Return [X, Y] of the center of cell containing provided text 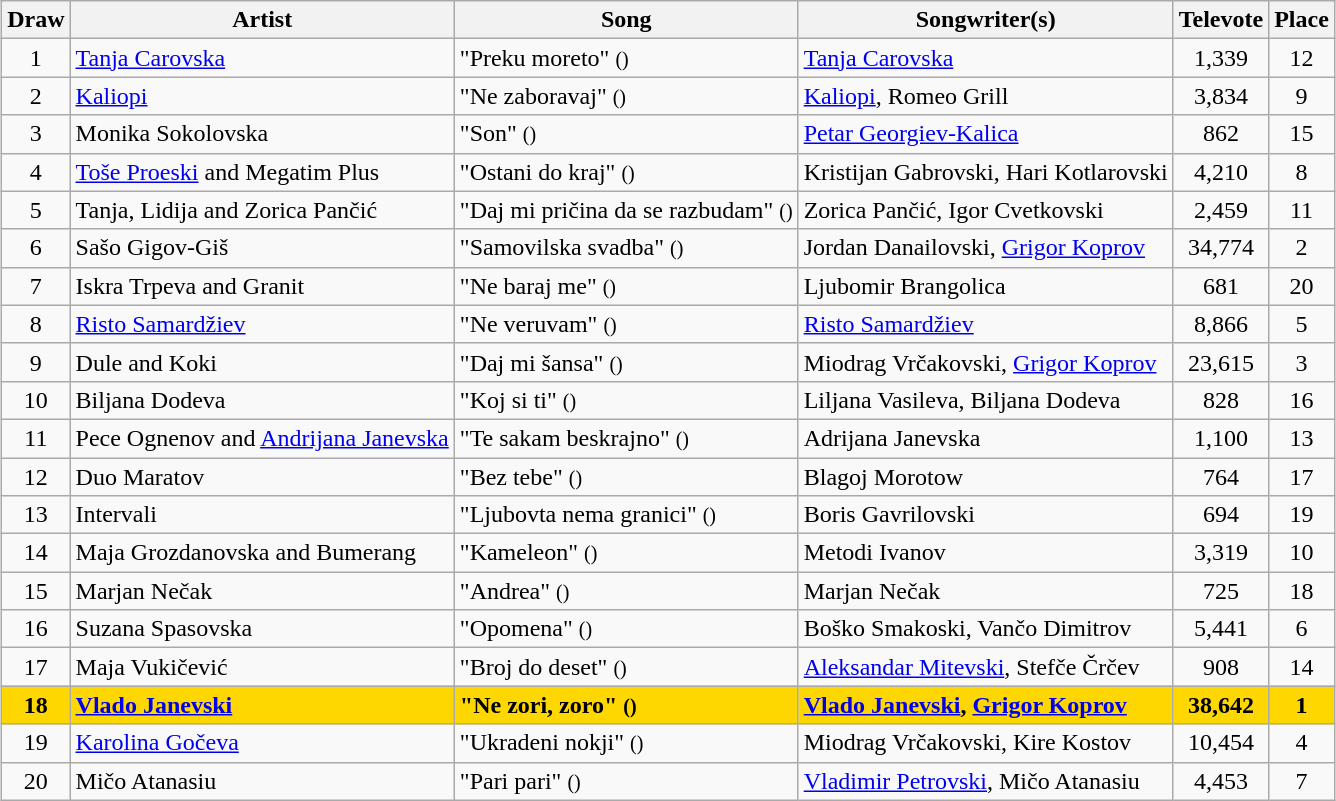
"Ne veruvam" () [626, 324]
Televote [1220, 20]
5,441 [1220, 629]
764 [1220, 477]
Mičo Atanasiu [262, 781]
Boško Smakoski, Vančo Dimitrov [986, 629]
1,339 [1220, 58]
Vlado Janevski [262, 705]
Draw [36, 20]
"Samovilska svadba" () [626, 248]
Biljana Dodeva [262, 400]
23,615 [1220, 362]
3,319 [1220, 553]
Iskra Trpeva and Granit [262, 286]
"Ne zori, zoro" () [626, 705]
"Daj mi pričina da se razbudam" () [626, 210]
"Ukradeni nokji" () [626, 743]
38,642 [1220, 705]
Maja Vukičević [262, 667]
908 [1220, 667]
Adrijana Janevska [986, 438]
4,453 [1220, 781]
"Ne baraj me" () [626, 286]
"Son" () [626, 134]
Kaliopi, Romeo Grill [986, 96]
Metodi Ivanov [986, 553]
Dule and Koki [262, 362]
Karolina Gočeva [262, 743]
34,774 [1220, 248]
"Andrea" () [626, 591]
Monika Sokolovska [262, 134]
4,210 [1220, 172]
Zorica Pančić, Igor Cvetkovski [986, 210]
8,866 [1220, 324]
Jordan Danailovski, Grigor Koprov [986, 248]
"Bez tebe" () [626, 477]
"Preku moreto" () [626, 58]
"Ne zaboravaj" () [626, 96]
10,454 [1220, 743]
Ljubomir Brangolica [986, 286]
"Ljubovta nema granici" () [626, 515]
Toše Proeski and Megatim Plus [262, 172]
Kristijan Gabrovski, Hari Kotlarovski [986, 172]
Maja Grozdanovska and Bumerang [262, 553]
Liljana Vasileva, Biljana Dodeva [986, 400]
828 [1220, 400]
Duo Maratov [262, 477]
"Broj do deset" () [626, 667]
Boris Gavrilovski [986, 515]
"Daj mi šansa" () [626, 362]
Kaliopi [262, 96]
Intervali [262, 515]
Artist [262, 20]
Place [1302, 20]
2,459 [1220, 210]
725 [1220, 591]
Vlado Janevski, Grigor Koprov [986, 705]
Miodrag Vrčakovski, Grigor Koprov [986, 362]
681 [1220, 286]
"Te sakam beskrajno" () [626, 438]
Vladimir Petrovski, Mičo Atanasiu [986, 781]
Songwriter(s) [986, 20]
"Koj si ti" () [626, 400]
1,100 [1220, 438]
Blagoj Morotow [986, 477]
"Ostani do kraj" () [626, 172]
862 [1220, 134]
3,834 [1220, 96]
Song [626, 20]
Pece Ognenov and Andrijana Janevska [262, 438]
694 [1220, 515]
Suzana Spasovska [262, 629]
Tanja, Lidija and Zorica Pančić [262, 210]
"Opomena" () [626, 629]
Aleksandar Mitevski, Stefče Črčev [986, 667]
Petar Georgiev-Kalica [986, 134]
"Pari pari" () [626, 781]
"Kameleon" () [626, 553]
Sašo Gigov-Giš [262, 248]
Miodrag Vrčakovski, Kire Kostov [986, 743]
